Extract the (X, Y) coordinate from the center of the cell holding the provided text.  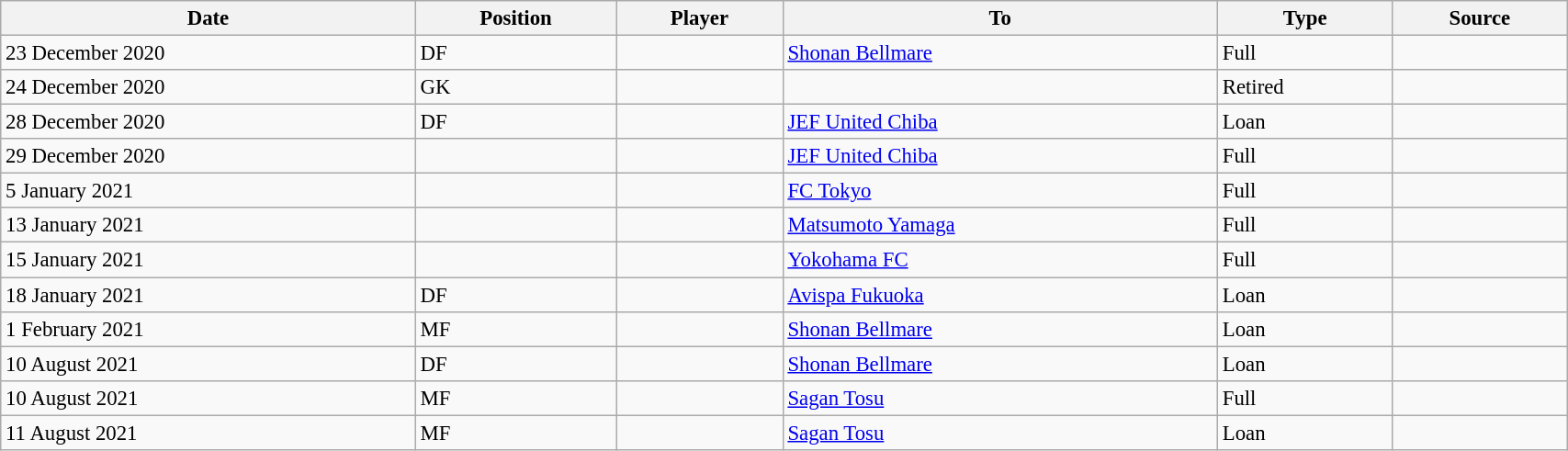
Date (208, 18)
FC Tokyo (999, 191)
Avispa Fukuoka (999, 295)
Retired (1304, 87)
5 January 2021 (208, 191)
11 August 2021 (208, 433)
Position (516, 18)
28 December 2020 (208, 122)
24 December 2020 (208, 87)
Yokohama FC (999, 260)
Matsumoto Yamaga (999, 225)
Type (1304, 18)
To (999, 18)
1 February 2021 (208, 329)
29 December 2020 (208, 156)
Player (700, 18)
15 January 2021 (208, 260)
18 January 2021 (208, 295)
Source (1480, 18)
13 January 2021 (208, 225)
23 December 2020 (208, 53)
GK (516, 87)
